For the text-containing cell, return its midpoint in (X, Y) coordinate format. 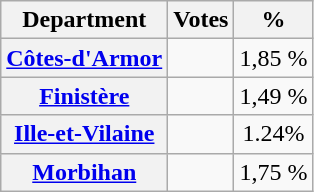
Morbihan (84, 172)
Côtes-d'Armor (84, 58)
Ille-et-Vilaine (84, 134)
Votes (201, 20)
1,49 % (274, 96)
1,85 % (274, 58)
Finistère (84, 96)
Department (84, 20)
1,75 % (274, 172)
% (274, 20)
1.24% (274, 134)
